From the cell containing the given text, extract its center point as (X, Y) coordinate. 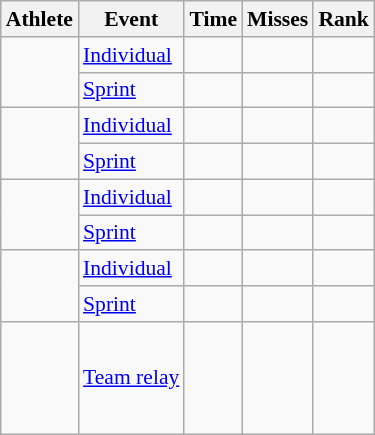
Team relay (131, 378)
Athlete (40, 19)
Rank (344, 19)
Time (213, 19)
Event (131, 19)
Misses (278, 19)
